Provide the [x, y] coordinate of the cell's center where the given text is located.  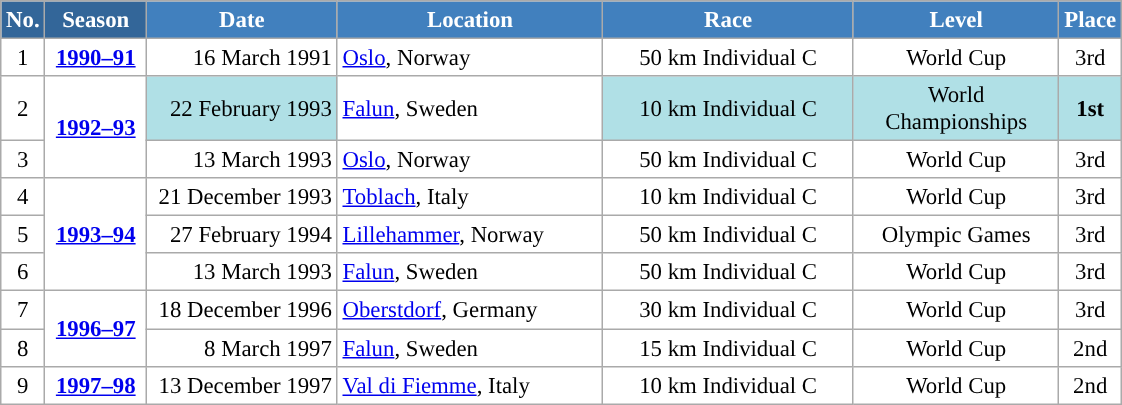
9 [23, 385]
Location [470, 20]
Date [242, 20]
Level [956, 20]
Olympic Games [956, 235]
15 km Individual C [728, 348]
5 [23, 235]
Season [96, 20]
1993–94 [96, 234]
30 km Individual C [728, 310]
No. [23, 20]
21 December 1993 [242, 197]
27 February 1994 [242, 235]
8 [23, 348]
6 [23, 273]
World Championships [956, 108]
1990–91 [96, 58]
3 [23, 160]
7 [23, 310]
1st [1090, 108]
1996–97 [96, 328]
8 March 1997 [242, 348]
2 [23, 108]
Race [728, 20]
13 December 1997 [242, 385]
4 [23, 197]
22 February 1993 [242, 108]
18 December 1996 [242, 310]
Oberstdorf, Germany [470, 310]
Place [1090, 20]
1 [23, 58]
Toblach, Italy [470, 197]
1992–93 [96, 127]
1997–98 [96, 385]
Lillehammer, Norway [470, 235]
16 March 1991 [242, 58]
Val di Fiemme, Italy [470, 385]
